Find where the given text appears and provide that cell's center as (x, y) coordinate. 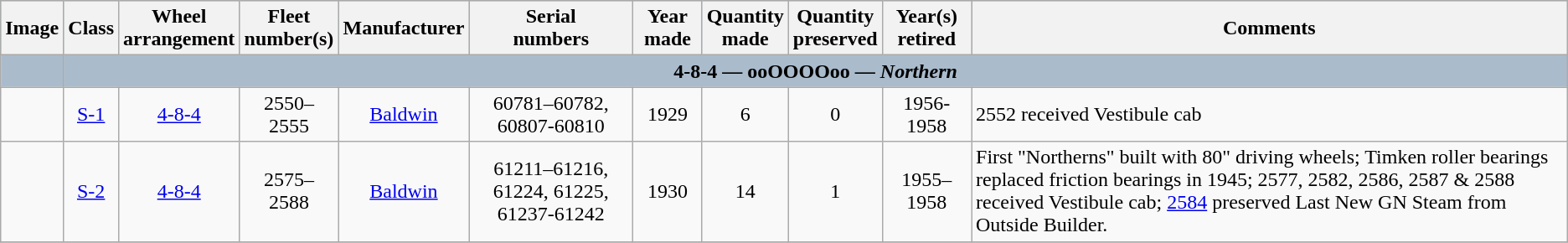
Quantitypreserved (835, 28)
Year made (668, 28)
Image (32, 28)
1929 (668, 114)
1956-1958 (926, 114)
Quantitymade (745, 28)
Wheelarrangement (179, 28)
1955–1958 (926, 191)
1930 (668, 191)
4-8-4 — ooOOOOoo — Northern (816, 71)
S-1 (91, 114)
14 (745, 191)
60781–60782, 60807-60810 (551, 114)
Fleetnumber(s) (289, 28)
2550–2555 (289, 114)
Manufacturer (404, 28)
Year(s) retired (926, 28)
Class (91, 28)
S-2 (91, 191)
61211–61216, 61224, 61225, 61237-61242 (551, 191)
Comments (1270, 28)
6 (745, 114)
2575–2588 (289, 191)
1 (835, 191)
2552 received Vestibule cab (1270, 114)
0 (835, 114)
Serialnumbers (551, 28)
